Find where the given text appears and provide that cell's center as [x, y] coordinate. 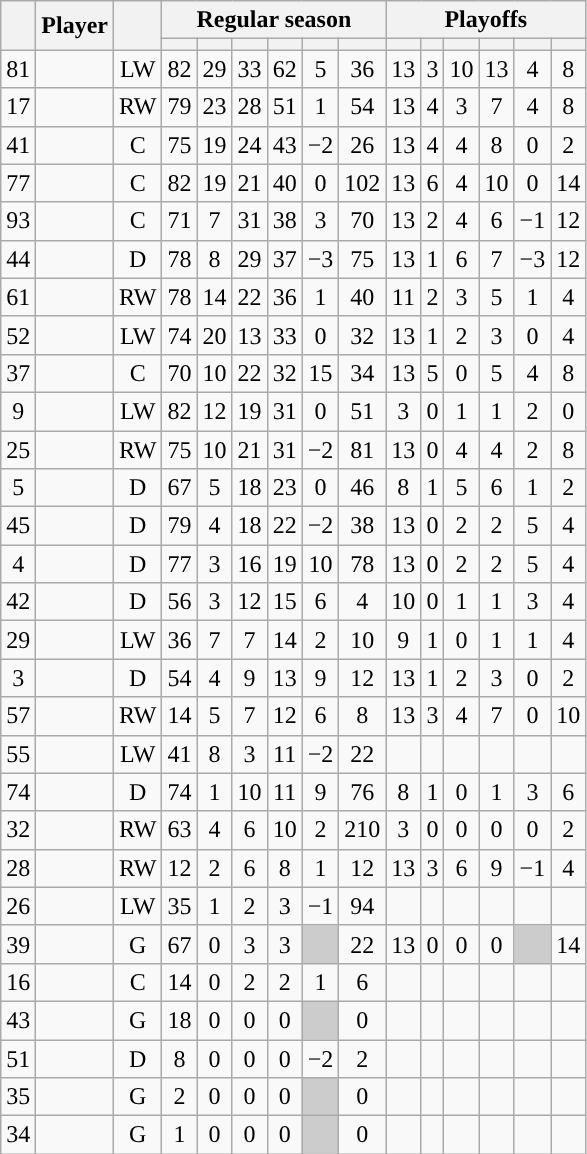
63 [180, 830]
17 [18, 107]
52 [18, 335]
39 [18, 944]
57 [18, 716]
94 [362, 906]
Playoffs [486, 20]
61 [18, 297]
46 [362, 488]
45 [18, 526]
62 [284, 69]
42 [18, 602]
71 [180, 221]
76 [362, 792]
20 [214, 335]
Regular season [274, 20]
44 [18, 259]
25 [18, 449]
Player [75, 26]
56 [180, 602]
102 [362, 183]
24 [250, 145]
93 [18, 221]
55 [18, 754]
210 [362, 830]
